Capture the cell that displays the provided text and extract its [X, Y] central coordinate. 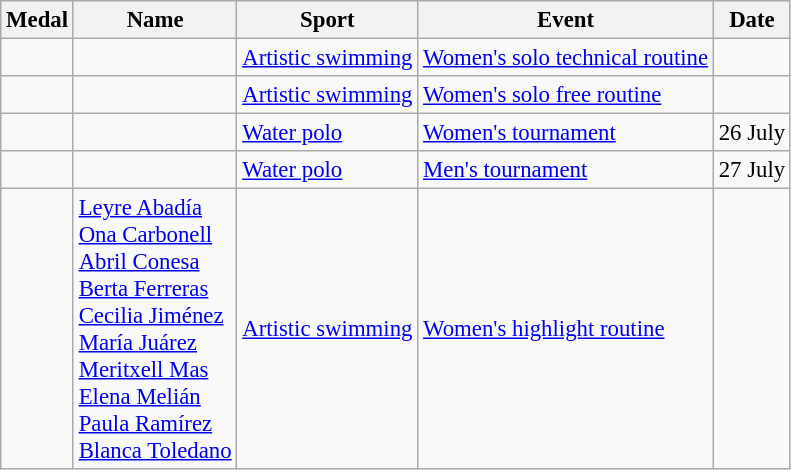
Event [566, 20]
Name [155, 20]
27 July [752, 170]
Men's tournament [566, 170]
Sport [328, 20]
26 July [752, 133]
Date [752, 20]
Women's solo technical routine [566, 58]
Women's tournament [566, 133]
Women's highlight routine [566, 330]
Leyre AbadíaOna CarbonellAbril ConesaBerta FerrerasCecilia JiménezMaría JuárezMeritxell MasElena MeliánPaula RamírezBlanca Toledano [155, 330]
Medal [38, 20]
Women's solo free routine [566, 95]
